Locate the cell with the specified text and output its (x, y) center coordinate. 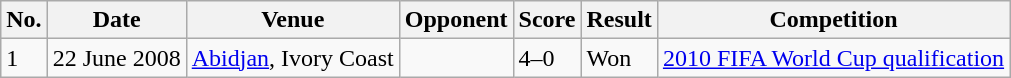
4–0 (547, 58)
Venue (292, 20)
Competition (833, 20)
22 June 2008 (116, 58)
2010 FIFA World Cup qualification (833, 58)
Date (116, 20)
Result (619, 20)
Abidjan, Ivory Coast (292, 58)
No. (24, 20)
Opponent (456, 20)
Score (547, 20)
1 (24, 58)
Won (619, 58)
